Provide the (x, y) coordinate of the cell's center where the given text is located.  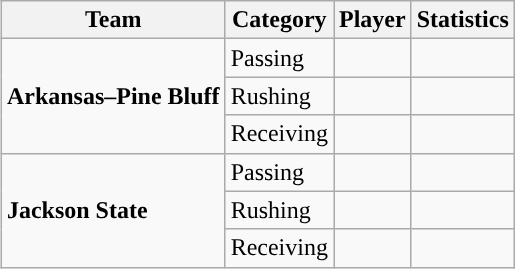
Team (113, 20)
Player (373, 20)
Jackson State (113, 210)
Category (279, 20)
Arkansas–Pine Bluff (113, 96)
Statistics (462, 20)
